Search for the cell housing the specified text and yield its [X, Y] center coordinate. 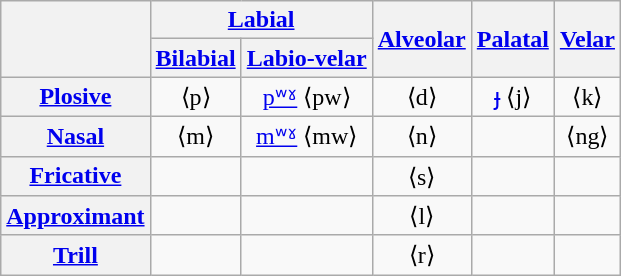
⟨l⟩ [422, 216]
⟨r⟩ [422, 255]
⟨k⟩ [587, 97]
Nasal [76, 136]
pʷˠ ⟨pw⟩ [306, 97]
Trill [76, 255]
Bilabial [196, 58]
Plosive [76, 97]
mʷˠ ⟨mw⟩ [306, 136]
⟨p⟩ [196, 97]
Approximant [76, 216]
⟨m⟩ [196, 136]
Labial [261, 20]
Labio-velar [306, 58]
ɟ ⟨j⟩ [512, 97]
Velar [587, 39]
⟨s⟩ [422, 176]
⟨n⟩ [422, 136]
⟨ng⟩ [587, 136]
Palatal [512, 39]
Fricative [76, 176]
⟨d⟩ [422, 97]
Alveolar [422, 39]
